From the cell containing the given text, extract its center point as [x, y] coordinate. 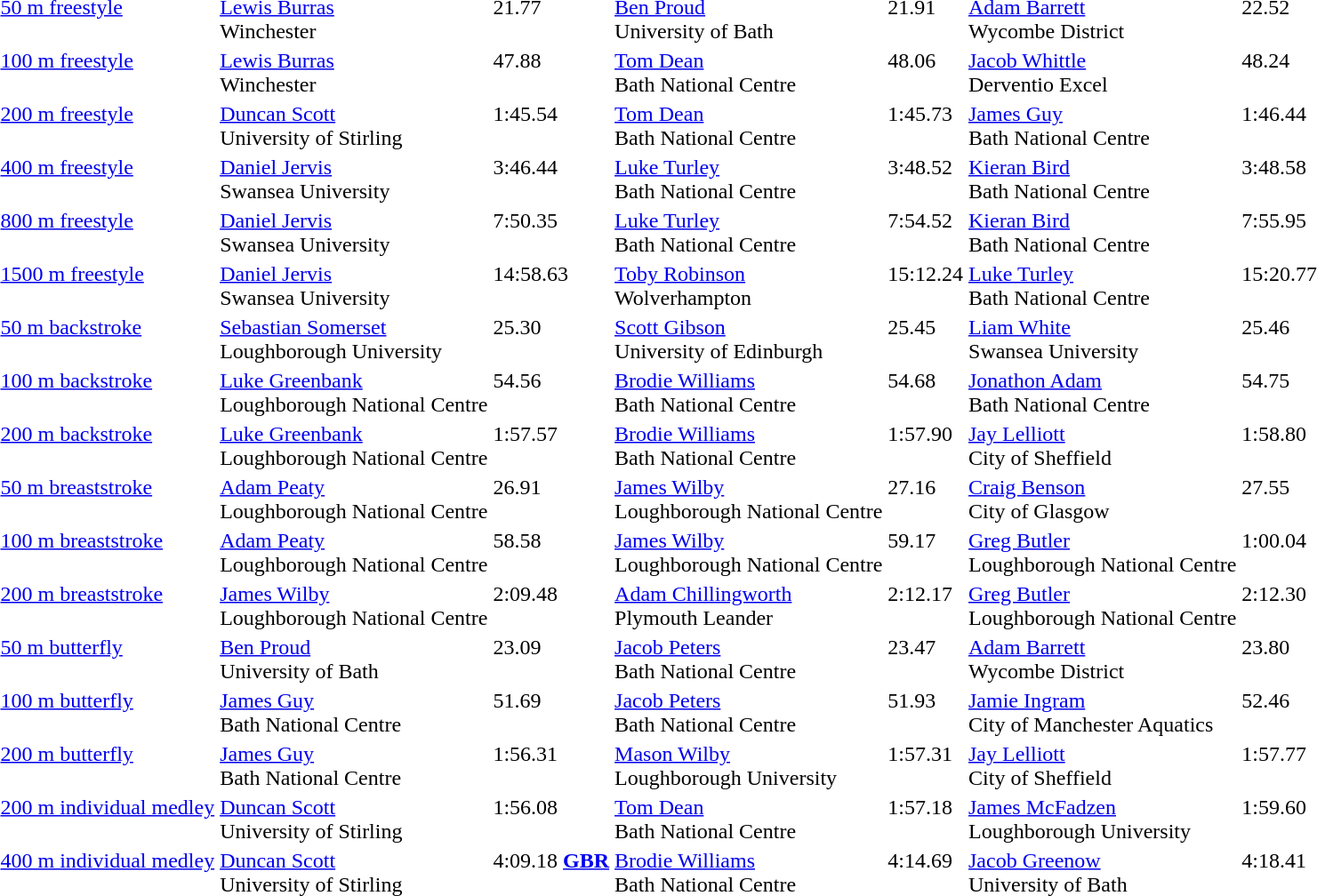
Toby RobinsonWolverhampton [749, 286]
2:12.17 [926, 606]
47.88 [551, 73]
54.68 [926, 393]
2:09.48 [551, 606]
3:46.44 [551, 180]
Scott GibsonUniversity of Edinburgh [749, 340]
15:12.24 [926, 286]
58.58 [551, 553]
14:58.63 [551, 286]
Sebastian SomersetLoughborough University [354, 340]
48.06 [926, 73]
51.69 [551, 713]
Craig BensonCity of Glasgow [1103, 500]
Adam Chillingworth Plymouth Leander [749, 606]
Lewis BurrasWinchester [354, 73]
23.47 [926, 660]
James McFadzenLoughborough University [1103, 820]
54.56 [551, 393]
51.93 [926, 713]
1:45.73 [926, 126]
Liam WhiteSwansea University [1103, 340]
1:57.90 [926, 446]
25.45 [926, 340]
26.91 [551, 500]
7:50.35 [551, 233]
1:56.31 [551, 766]
Jacob WhittleDerventio Excel [1103, 73]
7:54.52 [926, 233]
1:45.54 [551, 126]
Jonathon AdamBath National Centre [1103, 393]
1:57.31 [926, 766]
1:57.57 [551, 446]
Ben ProudUniversity of Bath [354, 660]
Jamie Ingram City of Manchester Aquatics [1103, 713]
Mason WilbyLoughborough University [749, 766]
27.16 [926, 500]
23.09 [551, 660]
1:57.18 [926, 820]
59.17 [926, 553]
25.30 [551, 340]
1:56.08 [551, 820]
3:48.52 [926, 180]
Adam BarrettWycombe District [1103, 660]
